Pinpoint the cell where the given text exists, returning its [X, Y] midpoint coordinate. 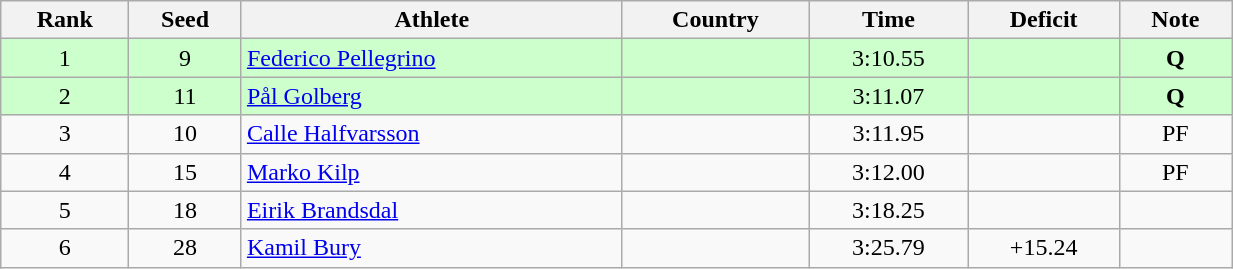
2 [65, 96]
Eirik Brandsdal [432, 210]
Kamil Bury [432, 248]
3:11.07 [889, 96]
18 [186, 210]
Country [715, 20]
Athlete [432, 20]
Time [889, 20]
3:18.25 [889, 210]
5 [65, 210]
Federico Pellegrino [432, 58]
Pål Golberg [432, 96]
28 [186, 248]
15 [186, 172]
4 [65, 172]
6 [65, 248]
Calle Halfvarsson [432, 134]
3:11.95 [889, 134]
3:25.79 [889, 248]
10 [186, 134]
3:10.55 [889, 58]
Deficit [1044, 20]
3:12.00 [889, 172]
Marko Kilp [432, 172]
Rank [65, 20]
+15.24 [1044, 248]
9 [186, 58]
3 [65, 134]
1 [65, 58]
11 [186, 96]
Note [1176, 20]
Seed [186, 20]
